Determine the [X, Y] coordinate at the center of the cell enclosing the given text.  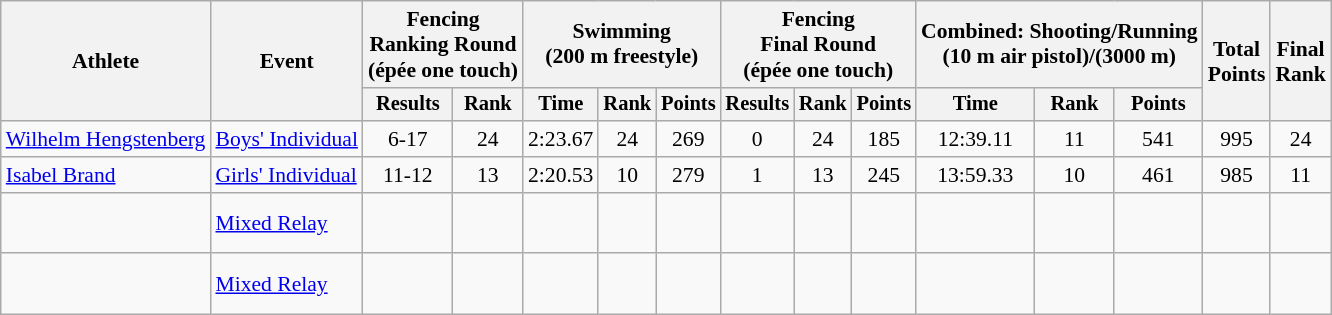
12:39.11 [976, 139]
FencingFinal Round(épée one touch) [818, 44]
279 [688, 175]
Athlete [106, 61]
461 [1158, 175]
Combined: Shooting/Running(10 m air pistol)/(3000 m) [1060, 44]
1 [757, 175]
FinalRank [1300, 61]
Boys' Individual [286, 139]
TotalPoints [1237, 61]
6-17 [408, 139]
FencingRanking Round(épée one touch) [443, 44]
Isabel Brand [106, 175]
0 [757, 139]
245 [884, 175]
269 [688, 139]
185 [884, 139]
Event [286, 61]
11-12 [408, 175]
2:20.53 [560, 175]
13:59.33 [976, 175]
541 [1158, 139]
985 [1237, 175]
Girls' Individual [286, 175]
Wilhelm Hengstenberg [106, 139]
995 [1237, 139]
2:23.67 [560, 139]
Swimming(200 m freestyle) [622, 44]
